Pinpoint the cell where the given text exists, returning its [X, Y] midpoint coordinate. 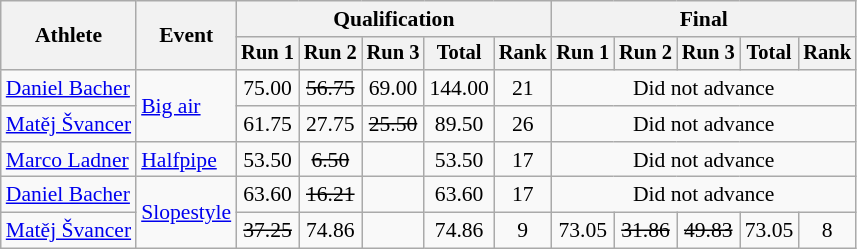
49.83 [708, 231]
25.50 [394, 124]
Final [703, 19]
16.21 [330, 195]
Slopestyle [186, 212]
61.75 [268, 124]
56.75 [330, 88]
144.00 [458, 88]
8 [827, 231]
75.00 [268, 88]
27.75 [330, 124]
Halfpipe [186, 160]
69.00 [394, 88]
31.86 [646, 231]
Qualification [394, 19]
37.25 [268, 231]
89.50 [458, 124]
9 [523, 231]
Athlete [68, 36]
Big air [186, 106]
Event [186, 36]
26 [523, 124]
21 [523, 88]
6.50 [330, 160]
Marco Ladner [68, 160]
